Determine the (X, Y) coordinate at the center of the cell enclosing the given text.  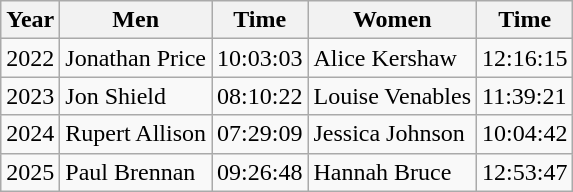
Women (392, 20)
Jessica Johnson (392, 134)
Rupert Allison (136, 134)
10:04:42 (525, 134)
12:16:15 (525, 58)
Alice Kershaw (392, 58)
2024 (30, 134)
2025 (30, 172)
2023 (30, 96)
Paul Brennan (136, 172)
10:03:03 (260, 58)
11:39:21 (525, 96)
Year (30, 20)
Hannah Bruce (392, 172)
Jonathan Price (136, 58)
Men (136, 20)
07:29:09 (260, 134)
Jon Shield (136, 96)
Louise Venables (392, 96)
12:53:47 (525, 172)
2022 (30, 58)
08:10:22 (260, 96)
09:26:48 (260, 172)
